Return the [x, y] coordinate for the center point of the cell that contains the specified text.  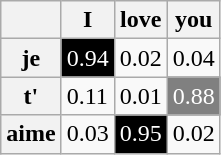
0.95 [140, 134]
je [31, 58]
love [140, 20]
0.11 [88, 96]
0.88 [194, 96]
0.94 [88, 58]
aime [31, 134]
you [194, 20]
0.03 [88, 134]
t' [31, 96]
0.01 [140, 96]
I [88, 20]
0.04 [194, 58]
